Find where the given text appears and provide that cell's center as (x, y) coordinate. 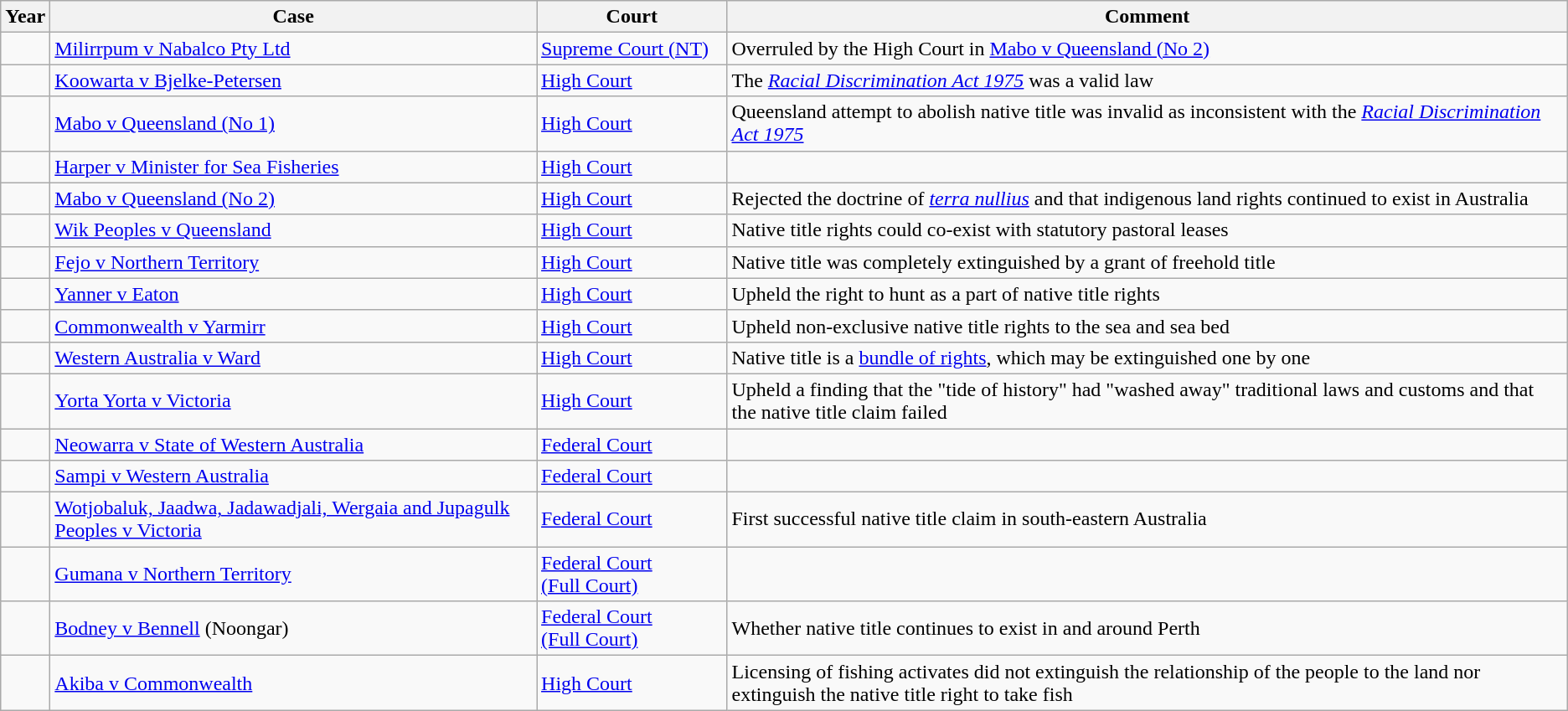
Whether native title continues to exist in and around Perth (1148, 628)
Queensland attempt to abolish native title was invalid as inconsistent with the Racial Discrimination Act 1975 (1148, 124)
Commonwealth v Yarmirr (293, 326)
First successful native title claim in south-eastern Australia (1148, 519)
Rejected the doctrine of terra nullius and that indigenous land rights continued to exist in Australia (1148, 198)
Mabo v Queensland (No 1) (293, 124)
Bodney v Bennell (Noongar) (293, 628)
Native title rights could co-exist with statutory pastoral leases (1148, 230)
Upheld a finding that the "tide of history" had "washed away" traditional laws and customs and that the native title claim failed (1148, 400)
Yorta Yorta v Victoria (293, 400)
Case (293, 17)
Harper v Minister for Sea Fisheries (293, 167)
Wotjobaluk, Jaadwa, Jadawadjali, Wergaia and Jupagulk Peoples v Victoria (293, 519)
Yanner v Eaton (293, 294)
The Racial Discrimination Act 1975 was a valid law (1148, 80)
Overruled by the High Court in Mabo v Queensland (No 2) (1148, 49)
Upheld the right to hunt as a part of native title rights (1148, 294)
Supreme Court (NT) (632, 49)
Koowarta v Bjelke-Petersen (293, 80)
Gumana v Northern Territory (293, 574)
Sampi v Western Australia (293, 477)
Mabo v Queensland (No 2) (293, 198)
Comment (1148, 17)
Licensing of fishing activates did not extinguish the relationship of the people to the land nor extinguish the native title right to take fish (1148, 683)
Fejo v Northern Territory (293, 262)
Native title is a bundle of rights, which may be extinguished one by one (1148, 358)
Akiba v Commonwealth (293, 683)
Neowarra v State of Western Australia (293, 445)
Western Australia v Ward (293, 358)
Year (25, 17)
Upheld non-exclusive native title rights to the sea and sea bed (1148, 326)
Court (632, 17)
Milirrpum v Nabalco Pty Ltd (293, 49)
Wik Peoples v Queensland (293, 230)
Native title was completely extinguished by a grant of freehold title (1148, 262)
